Determine the [X, Y] coordinate at the center of the cell enclosing the given text.  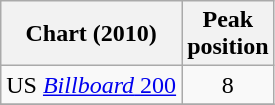
Peakposition [228, 34]
Chart (2010) [92, 34]
8 [228, 85]
US Billboard 200 [92, 85]
